Return [X, Y] of the center of cell containing provided text 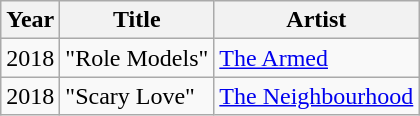
Year [30, 20]
The Armed [316, 58]
Title [137, 20]
"Scary Love" [137, 96]
"Role Models" [137, 58]
The Neighbourhood [316, 96]
Artist [316, 20]
